Extract the [X, Y] coordinate from the center of the cell holding the provided text.  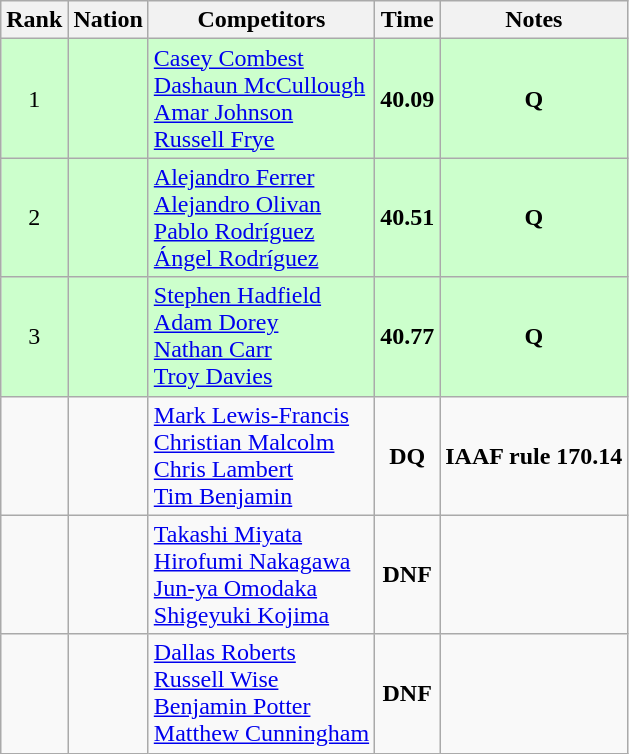
Mark Lewis-FrancisChristian MalcolmChris LambertTim Benjamin [261, 456]
Dallas RobertsRussell WiseBenjamin PotterMatthew Cunningham [261, 694]
Nation [108, 20]
Competitors [261, 20]
DQ [408, 456]
Takashi MiyataHirofumi NakagawaJun-ya OmodakaShigeyuki Kojima [261, 574]
2 [34, 218]
40.51 [408, 218]
Alejandro FerrerAlejandro OlivanPablo RodríguezÁngel Rodríguez [261, 218]
Rank [34, 20]
Notes [534, 20]
Stephen HadfieldAdam DoreyNathan CarrTroy Davies [261, 336]
3 [34, 336]
Casey CombestDashaun McCulloughAmar JohnsonRussell Frye [261, 98]
40.77 [408, 336]
1 [34, 98]
Time [408, 20]
40.09 [408, 98]
IAAF rule 170.14 [534, 456]
